From the cell containing the given text, extract its center point as (x, y) coordinate. 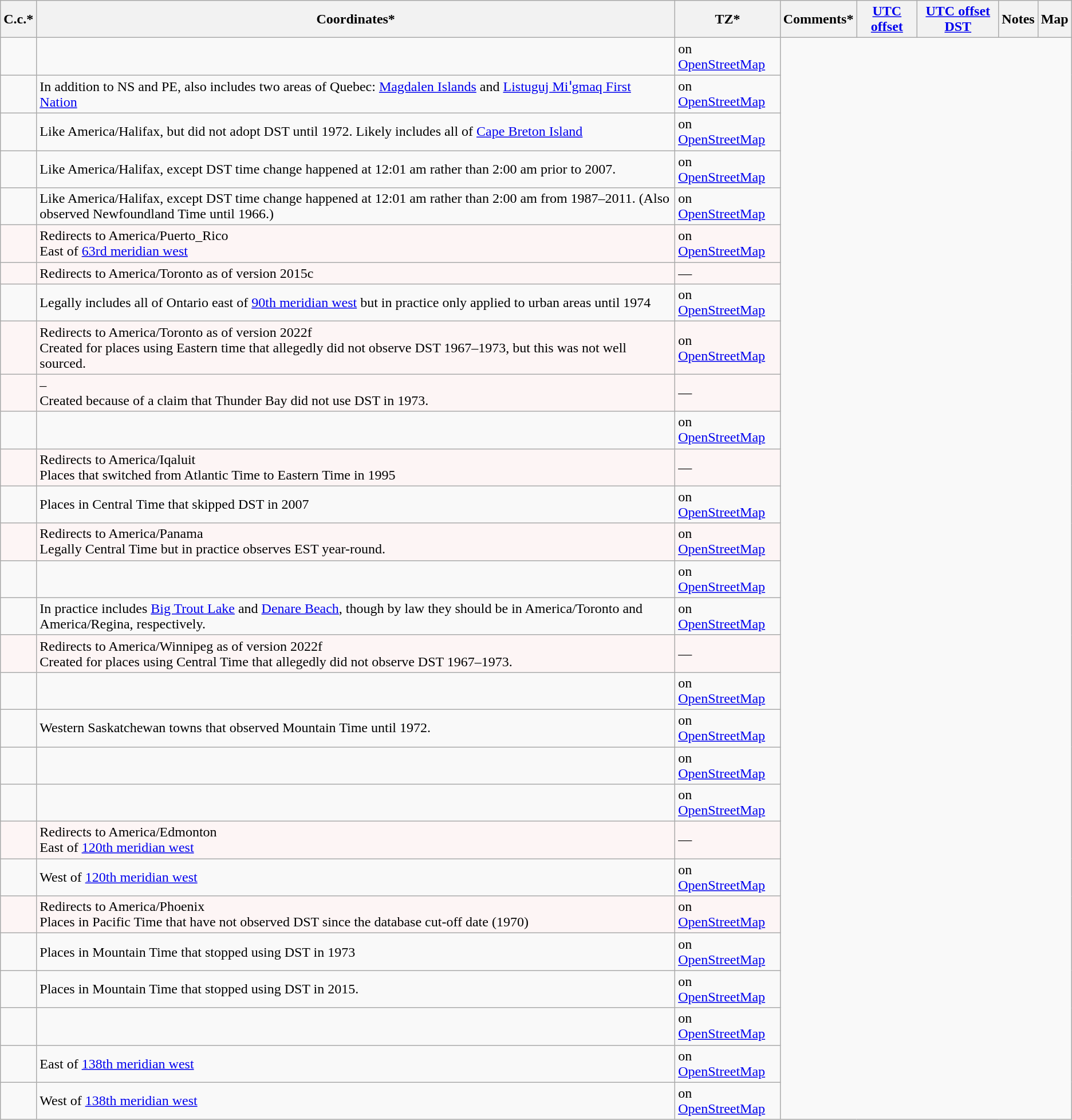
–Created because of a claim that Thunder Bay did not use DST in 1973. (356, 393)
Redirects to America/PanamaLegally Central Time but in practice observes EST year-round. (356, 542)
Legally includes all of Ontario east of 90th meridian west but in practice only applied to urban areas until 1974 (356, 302)
Redirects to America/PhoenixPlaces in Pacific Time that have not observed DST since the database cut-off date (1970) (356, 914)
Like America/Halifax, except DST time change happened at 12:01 am rather than 2:00 am prior to 2007. (356, 168)
Places in Central Time that skipped DST in 2007 (356, 504)
East of 138th meridian west (356, 1063)
West of 120th meridian west (356, 878)
Places in Mountain Time that stopped using DST in 1973 (356, 952)
Redirects to America/Toronto as of version 2015c (356, 273)
Like America/Halifax, except DST time change happened at 12:01 am rather than 2:00 am from 1987–2011. (Also observed Newfoundland Time until 1966.) (356, 206)
Comments* (818, 19)
Redirects to America/IqaluitPlaces that switched from Atlantic Time to Eastern Time in 1995 (356, 467)
Redirects to America/Puerto_RicoEast of 63rd meridian west (356, 244)
C.c.* (18, 19)
In addition to NS and PE, also includes two areas of Quebec: Magdalen Islands and Listuguj Miꞌgmaq First Nation (356, 94)
Redirects to America/Winnipeg as of version 2022fCreated for places using Central Time that allegedly did not observe DST 1967–1973. (356, 653)
In practice includes Big Trout Lake and Denare Beach, though by law they should be in America/Toronto and America/Regina, respectively. (356, 616)
Redirects to America/EdmontonEast of 120th meridian west (356, 840)
West of 138th meridian west (356, 1101)
UTC offset (887, 19)
TZ* (728, 19)
Coordinates* (356, 19)
Notes (1018, 19)
UTC offset DST (958, 19)
Like America/Halifax, but did not adopt DST until 1972. Likely includes all of Cape Breton Island (356, 132)
Places in Mountain Time that stopped using DST in 2015. (356, 989)
Western Saskatchewan towns that observed Mountain Time until 1972. (356, 728)
Map (1055, 19)
